Find where the given text appears and provide that cell's center as (X, Y) coordinate. 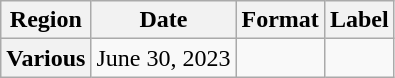
Label (359, 20)
Various (46, 58)
June 30, 2023 (164, 58)
Region (46, 20)
Format (280, 20)
Date (164, 20)
